Pinpoint the cell where the given text exists, returning its (x, y) midpoint coordinate. 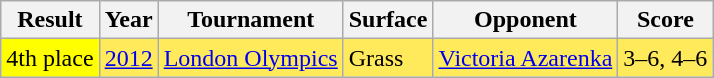
2012 (128, 58)
Surface (388, 20)
Result (50, 20)
Victoria Azarenka (526, 58)
Score (666, 20)
Tournament (250, 20)
London Olympics (250, 58)
Opponent (526, 20)
3–6, 4–6 (666, 58)
Year (128, 20)
4th place (50, 58)
Grass (388, 58)
